Detect which cell encompasses the target text, then output its (x, y) center coordinate. 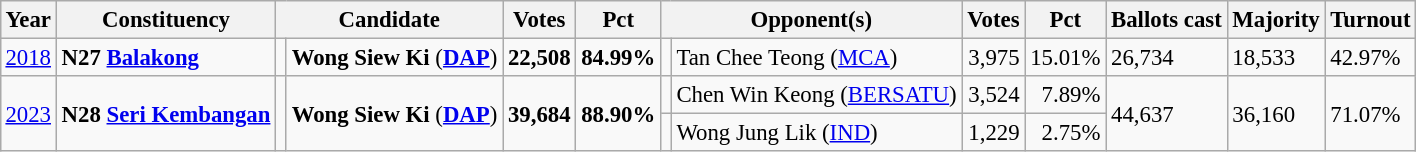
N27 Balakong (166, 57)
Year (28, 20)
Majority (1276, 20)
2.75% (1066, 133)
36,160 (1276, 114)
26,734 (1166, 57)
Constituency (166, 20)
Candidate (390, 20)
Tan Chee Teong (MCA) (816, 57)
3,975 (994, 57)
Chen Win Keong (BERSATU) (816, 95)
18,533 (1276, 57)
3,524 (994, 95)
Opponent(s) (812, 20)
Wong Jung Lik (IND) (816, 133)
71.07% (1370, 114)
44,637 (1166, 114)
2018 (28, 57)
1,229 (994, 133)
22,508 (540, 57)
15.01% (1066, 57)
39,684 (540, 114)
N28 Seri Kembangan (166, 114)
2023 (28, 114)
7.89% (1066, 95)
Ballots cast (1166, 20)
42.97% (1370, 57)
88.90% (618, 114)
84.99% (618, 57)
Turnout (1370, 20)
